Provide the [x, y] coordinate of the cell's center where the given text is located.  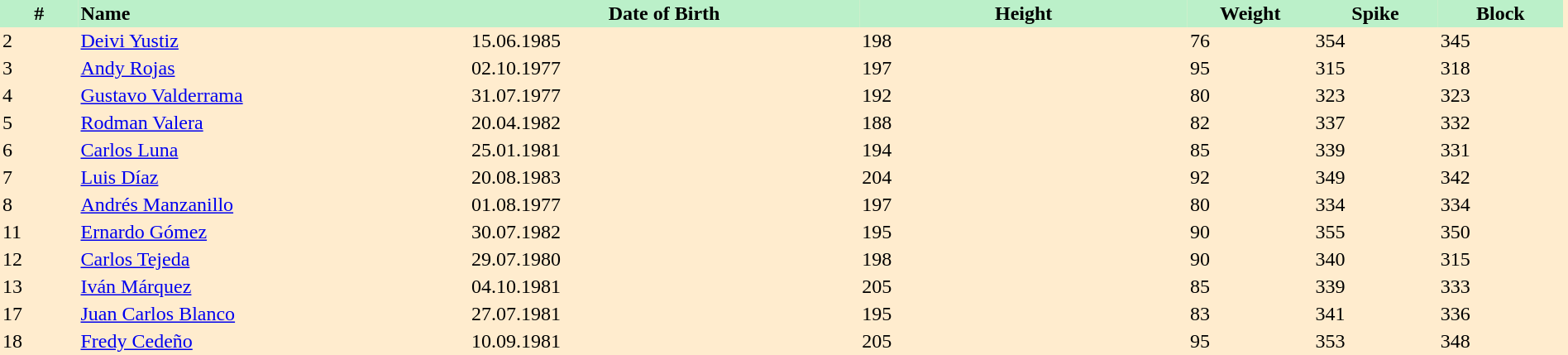
83 [1250, 314]
2 [39, 41]
27.07.1981 [664, 314]
Weight [1250, 13]
12 [39, 260]
01.08.1977 [664, 205]
Deivi Yustiz [273, 41]
Block [1500, 13]
29.07.1980 [664, 260]
340 [1374, 260]
31.07.1977 [664, 96]
341 [1374, 314]
Rodman Valera [273, 122]
30.07.1982 [664, 232]
# [39, 13]
04.10.1981 [664, 286]
17 [39, 314]
92 [1250, 177]
Spike [1374, 13]
15.06.1985 [664, 41]
204 [1024, 177]
20.08.1983 [664, 177]
332 [1500, 122]
Carlos Luna [273, 151]
Iván Márquez [273, 286]
354 [1374, 41]
11 [39, 232]
13 [39, 286]
Juan Carlos Blanco [273, 314]
Luis Díaz [273, 177]
8 [39, 205]
336 [1500, 314]
25.01.1981 [664, 151]
18 [39, 341]
02.10.1977 [664, 68]
Name [273, 13]
331 [1500, 151]
194 [1024, 151]
318 [1500, 68]
345 [1500, 41]
333 [1500, 286]
337 [1374, 122]
Date of Birth [664, 13]
76 [1250, 41]
Fredy Cedeño [273, 341]
349 [1374, 177]
10.09.1981 [664, 341]
6 [39, 151]
Andy Rojas [273, 68]
5 [39, 122]
Ernardo Gómez [273, 232]
355 [1374, 232]
3 [39, 68]
192 [1024, 96]
348 [1500, 341]
Height [1024, 13]
188 [1024, 122]
353 [1374, 341]
Gustavo Valderrama [273, 96]
342 [1500, 177]
20.04.1982 [664, 122]
350 [1500, 232]
7 [39, 177]
Carlos Tejeda [273, 260]
4 [39, 96]
Andrés Manzanillo [273, 205]
82 [1250, 122]
